Detect which cell encompasses the target text, then output its (x, y) center coordinate. 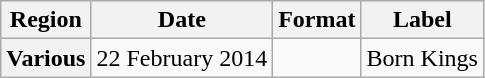
Label (422, 20)
22 February 2014 (182, 58)
Various (46, 58)
Born Kings (422, 58)
Region (46, 20)
Date (182, 20)
Format (317, 20)
